Find where the given text appears and provide that cell's center as (X, Y) coordinate. 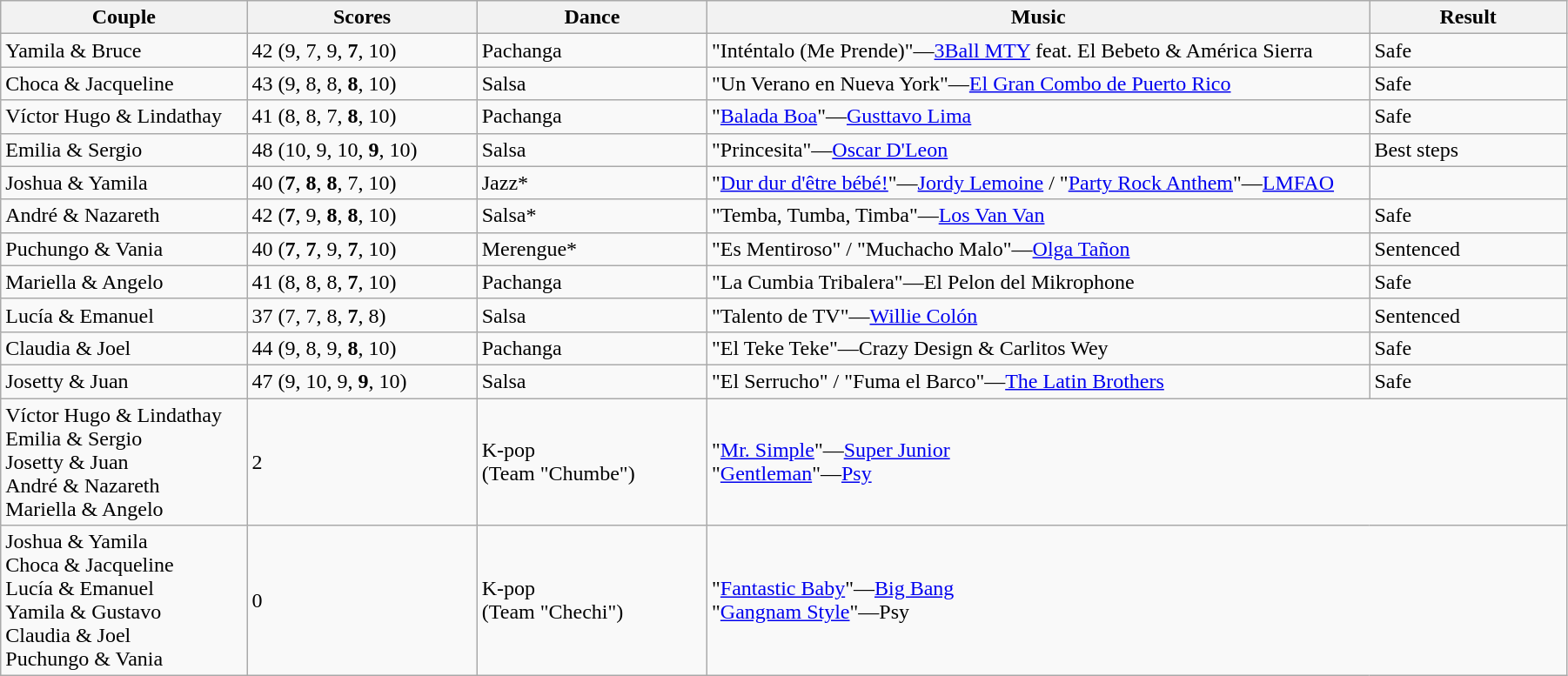
41 (8, 8, 7, 8, 10) (362, 117)
"Balada Boa"—Gusttavo Lima (1039, 117)
2 (362, 462)
Best steps (1469, 150)
44 (9, 8, 9, 8, 10) (362, 348)
Scores (362, 17)
Puchungo & Vania (124, 249)
"Princesita"—Oscar D'Leon (1039, 150)
43 (9, 8, 8, 8, 10) (362, 84)
Josetty & Juan (124, 381)
Jazz* (592, 183)
"El Serrucho" / "Fuma el Barco"—The Latin Brothers (1039, 381)
Choca & Jacqueline (124, 84)
47 (9, 10, 9, 9, 10) (362, 381)
Joshua & Yamila (124, 183)
"Inténtalo (Me Prende)"—3Ball MTY feat. El Bebeto & América Sierra (1039, 50)
Dance (592, 17)
Music (1039, 17)
Claudia & Joel (124, 348)
Emilia & Sergio (124, 150)
Salsa* (592, 216)
37 (7, 7, 8, 7, 8) (362, 315)
Mariella & Angelo (124, 282)
"Dur dur d'être bébé!"—Jordy Lemoine / "Party Rock Anthem"—LMFAO (1039, 183)
42 (7, 9, 8, 8, 10) (362, 216)
Result (1469, 17)
Joshua & YamilaChoca & JacquelineLucía & EmanuelYamila & GustavoClaudia & JoelPuchungo & Vania (124, 600)
"Talento de TV"—Willie Colón (1039, 315)
K-pop(Team "Chumbe") (592, 462)
Merengue* (592, 249)
42 (9, 7, 9, 7, 10) (362, 50)
Lucía & Emanuel (124, 315)
"Temba, Tumba, Timba"—Los Van Van (1039, 216)
40 (7, 8, 8, 7, 10) (362, 183)
K-pop(Team "Chechi") (592, 600)
"El Teke Teke"—Crazy Design & Carlitos Wey (1039, 348)
"Fantastic Baby"—Big Bang"Gangnam Style"—Psy (1137, 600)
41 (8, 8, 8, 7, 10) (362, 282)
48 (10, 9, 10, 9, 10) (362, 150)
André & Nazareth (124, 216)
"Un Verano en Nueva York"—El Gran Combo de Puerto Rico (1039, 84)
"La Cumbia Tribalera"—El Pelon del Mikrophone (1039, 282)
0 (362, 600)
"Es Mentiroso" / "Muchacho Malo"—Olga Tañon (1039, 249)
40 (7, 7, 9, 7, 10) (362, 249)
"Mr. Simple"—Super Junior"Gentleman"—Psy (1137, 462)
Yamila & Bruce (124, 50)
Víctor Hugo & LindathayEmilia & SergioJosetty & JuanAndré & NazarethMariella & Angelo (124, 462)
Couple (124, 17)
Víctor Hugo & Lindathay (124, 117)
